Return (x, y) of the center of cell containing provided text 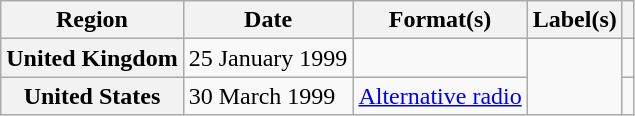
United States (92, 96)
Label(s) (574, 20)
Region (92, 20)
Format(s) (440, 20)
30 March 1999 (268, 96)
Alternative radio (440, 96)
Date (268, 20)
United Kingdom (92, 58)
25 January 1999 (268, 58)
